Detect which cell encompasses the target text, then output its [X, Y] center coordinate. 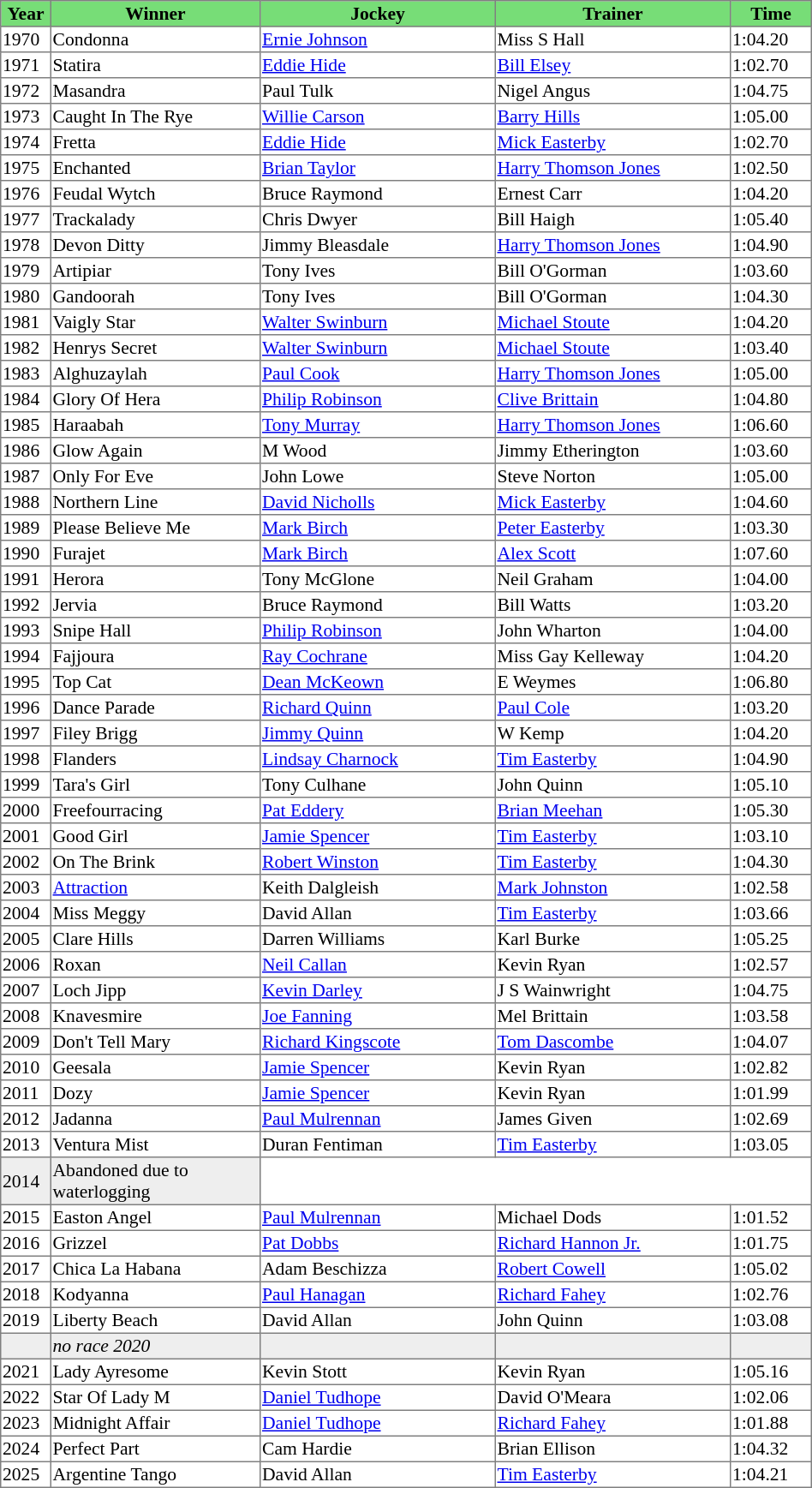
1994 [26, 656]
1:02.58 [771, 887]
Miss Meggy [155, 913]
1:03.30 [771, 528]
1:04.80 [771, 399]
1:03.40 [771, 348]
Perfect Part [155, 1449]
1:04.60 [771, 502]
Fajjoura [155, 656]
Richard Quinn [378, 708]
2023 [26, 1423]
1981 [26, 322]
1997 [26, 733]
1971 [26, 65]
Kevin Darley [378, 990]
E Weymes [612, 682]
Joe Fanning [378, 1016]
Knavesmire [155, 1016]
1:07.60 [771, 553]
Caught In The Rye [155, 117]
1990 [26, 553]
Nigel Angus [612, 91]
Lindsay Charnock [378, 759]
1986 [26, 451]
Dean McKeown [378, 682]
1998 [26, 759]
Dozy [155, 1093]
Attraction [155, 887]
Year [26, 14]
Willie Carson [378, 117]
Alex Scott [612, 553]
Clive Brittain [612, 399]
2015 [26, 1217]
Top Cat [155, 682]
no race 2020 [155, 1346]
1970 [26, 39]
Winner [155, 14]
Jadanna [155, 1119]
On The Brink [155, 862]
2001 [26, 836]
1:04.32 [771, 1449]
Masandra [155, 91]
Jimmy Etherington [612, 451]
1:04.21 [771, 1474]
2006 [26, 965]
Abandoned due to waterlogging [155, 1181]
1:02.06 [771, 1397]
Miss Gay Kelleway [612, 656]
Easton Angel [155, 1217]
1972 [26, 91]
Richard Kingscote [378, 1042]
Ventura Mist [155, 1144]
1996 [26, 708]
John Lowe [378, 476]
Glory Of Hera [155, 399]
Ernest Carr [612, 194]
Jimmy Quinn [378, 733]
1980 [26, 296]
Robert Winston [378, 862]
1:03.05 [771, 1144]
Pat Eddery [378, 810]
1978 [26, 245]
Brian Meehan [612, 810]
Bill Haigh [612, 219]
Richard Hannon Jr. [612, 1243]
Clare Hills [155, 939]
Miss S Hall [612, 39]
1:01.52 [771, 1217]
Vaigly Star [155, 322]
James Given [612, 1119]
John Wharton [612, 630]
Kodyanna [155, 1294]
Filey Brigg [155, 733]
Paul Cook [378, 373]
Herora [155, 579]
Adam Beschizza [378, 1269]
2022 [26, 1397]
2002 [26, 862]
2025 [26, 1474]
Glow Again [155, 451]
Kevin Stott [378, 1371]
1:06.60 [771, 425]
M Wood [378, 451]
Geesala [155, 1067]
Flanders [155, 759]
1:02.76 [771, 1294]
Chris Dwyer [378, 219]
1973 [26, 117]
Pat Dobbs [378, 1243]
Dance Parade [155, 708]
1:02.50 [771, 168]
1:06.80 [771, 682]
Michael Dods [612, 1217]
Fretta [155, 142]
Robert Cowell [612, 1269]
Tony McGlone [378, 579]
Artipiar [155, 271]
Cam Hardie [378, 1449]
2009 [26, 1042]
Paul Cole [612, 708]
Liberty Beach [155, 1320]
1:03.10 [771, 836]
2018 [26, 1294]
2019 [26, 1320]
David O'Meara [612, 1397]
1:05.16 [771, 1371]
2012 [26, 1119]
Enchanted [155, 168]
1977 [26, 219]
Statira [155, 65]
2013 [26, 1144]
Tony Culhane [378, 785]
Feudal Wytch [155, 194]
Jervia [155, 605]
2016 [26, 1243]
Time [771, 14]
Bill Watts [612, 605]
Gandoorah [155, 296]
1:01.75 [771, 1243]
2010 [26, 1067]
1988 [26, 502]
2021 [26, 1371]
1992 [26, 605]
1:02.82 [771, 1067]
1:03.08 [771, 1320]
1:03.66 [771, 913]
1974 [26, 142]
Trainer [612, 14]
Good Girl [155, 836]
1976 [26, 194]
Star Of Lady M [155, 1397]
Condonna [155, 39]
Brian Taylor [378, 168]
Paul Tulk [378, 91]
Ray Cochrane [378, 656]
Midnight Affair [155, 1423]
Peter Easterby [612, 528]
1:05.10 [771, 785]
Ernie Johnson [378, 39]
Please Believe Me [155, 528]
Alghuzaylah [155, 373]
Mark Johnston [612, 887]
1:05.25 [771, 939]
Neil Graham [612, 579]
1979 [26, 271]
2024 [26, 1449]
Chica La Habana [155, 1269]
1:02.57 [771, 965]
1982 [26, 348]
2011 [26, 1093]
Tony Murray [378, 425]
1:02.69 [771, 1119]
1:05.02 [771, 1269]
Trackalady [155, 219]
2005 [26, 939]
Duran Fentiman [378, 1144]
1985 [26, 425]
Don't Tell Mary [155, 1042]
Grizzel [155, 1243]
Bill Elsey [612, 65]
1983 [26, 373]
1991 [26, 579]
Haraabah [155, 425]
1:03.58 [771, 1016]
Lady Ayresome [155, 1371]
Tara's Girl [155, 785]
Roxan [155, 965]
1989 [26, 528]
2000 [26, 810]
Neil Callan [378, 965]
1:05.40 [771, 219]
2014 [26, 1181]
1:01.99 [771, 1093]
Freefourracing [155, 810]
2017 [26, 1269]
Keith Dalgleish [378, 887]
Snipe Hall [155, 630]
Steve Norton [612, 476]
2003 [26, 887]
Paul Hanagan [378, 1294]
2008 [26, 1016]
Loch Jipp [155, 990]
Jimmy Bleasdale [378, 245]
Darren Williams [378, 939]
Devon Ditty [155, 245]
Furajet [155, 553]
J S Wainwright [612, 990]
Jockey [378, 14]
Barry Hills [612, 117]
Mel Brittain [612, 1016]
1984 [26, 399]
1:01.88 [771, 1423]
Tom Dascombe [612, 1042]
Henrys Secret [155, 348]
1987 [26, 476]
David Nicholls [378, 502]
1975 [26, 168]
1:04.07 [771, 1042]
1993 [26, 630]
Argentine Tango [155, 1474]
Only For Eve [155, 476]
2007 [26, 990]
1999 [26, 785]
1:05.30 [771, 810]
2004 [26, 913]
Brian Ellison [612, 1449]
1995 [26, 682]
Northern Line [155, 502]
Karl Burke [612, 939]
W Kemp [612, 733]
